Output the [X, Y] coordinate of the center of the cell containing the given text.  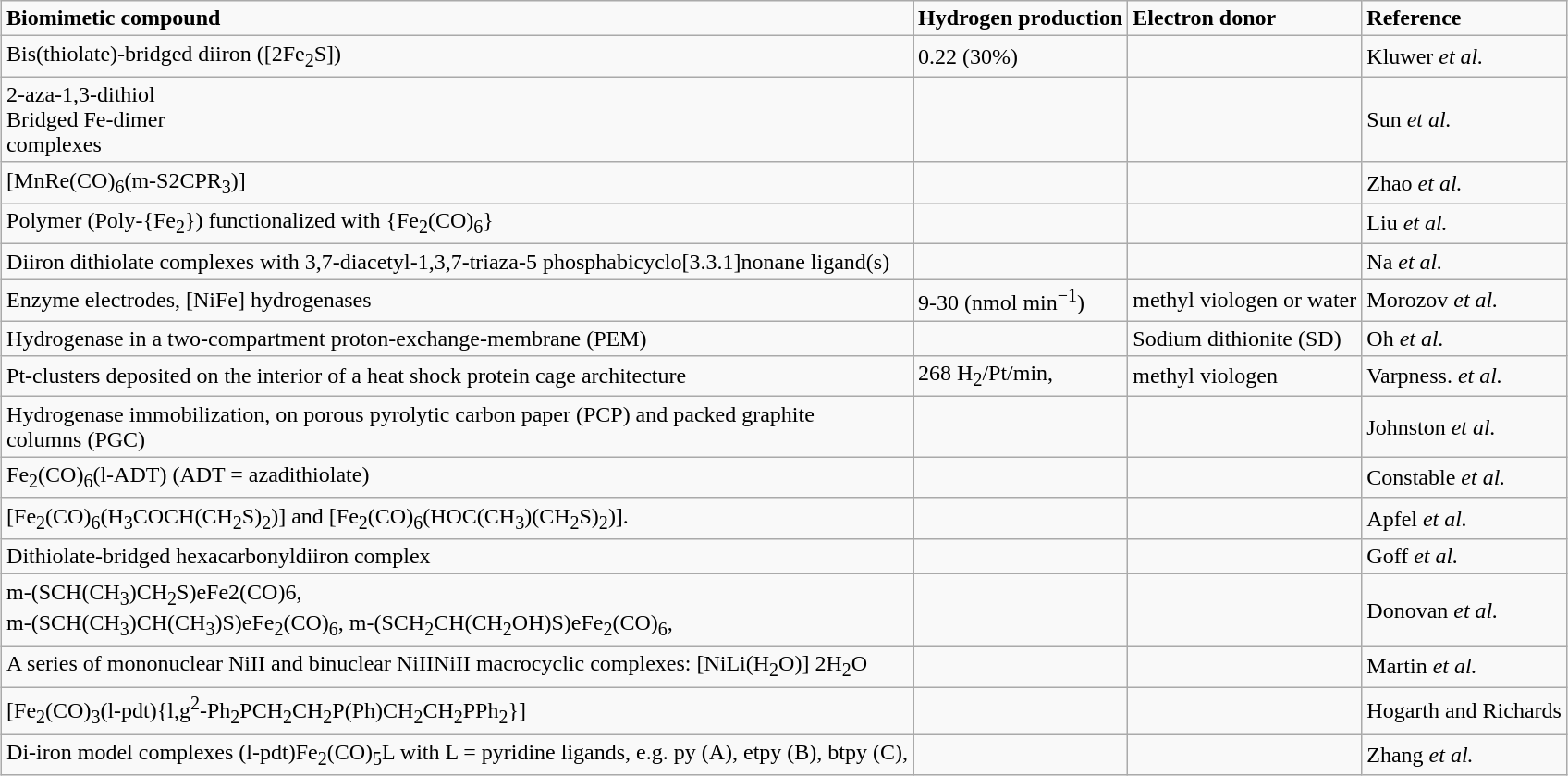
Pt-clusters deposited on the interior of a heat shock protein cage architecture [458, 376]
Constable et al. [1464, 477]
Kluwer et al. [1464, 56]
Hogarth and Richards [1464, 710]
Hydrogenase immobilization, on porous pyrolytic carbon paper (PCP) and packed graphitecolumns (PGC) [458, 427]
Polymer (Poly-{Fe2}) functionalized with {Fe2(CO)6} [458, 224]
2-aza-1,3-dithiolBridged Fe-dimercomplexes [458, 119]
Reference [1464, 18]
Donovan et al. [1464, 610]
9-30 (nmol min−1) [1021, 300]
Enzyme electrodes, [NiFe] hydrogenases [458, 300]
Hydrogen production [1021, 18]
Sun et al. [1464, 119]
[Fe2(CO)3(l-pdt){l,g2-Ph2PCH2CH2P(Ph)CH2CH2PPh2}] [458, 710]
Biomimetic compound [458, 18]
methyl viologen or water [1244, 300]
Di-iron model complexes (l-pdt)Fe2(CO)5L with L = pyridine ligands, e.g. py (A), etpy (B), btpy (C), [458, 755]
Hydrogenase in a two-compartment proton-exchange-membrane (PEM) [458, 339]
Fe2(CO)6(l-ADT) (ADT = azadithiolate) [458, 477]
Varpness. et al. [1464, 376]
[Fe2(CO)6(H3COCH(CH2S)2)] and [Fe2(CO)6(HOC(CH3)(CH2S)2)]. [458, 518]
268 H2/Pt/min, [1021, 376]
Electron donor [1244, 18]
Bis(thiolate)-bridged diiron ([2Fe2S]) [458, 56]
Oh et al. [1464, 339]
Apfel et al. [1464, 518]
A series of mononuclear NiII and binuclear NiIINiII macrocyclic complexes: [NiLi(H2O)] 2H2O [458, 666]
Zhao et al. [1464, 182]
Sodium dithionite (SD) [1244, 339]
Dithiolate-bridged hexacarbonyldiiron complex [458, 557]
Zhang et al. [1464, 755]
methyl viologen [1244, 376]
Johnston et al. [1464, 427]
[MnRe(CO)6(m-S2CPR3)] [458, 182]
Na et al. [1464, 262]
Goff et al. [1464, 557]
0.22 (30%) [1021, 56]
m-(SCH(CH3)CH2S)eFe2(CO)6,m-(SCH(CH3)CH(CH3)S)eFe2(CO)6, m-(SCH2CH(CH2OH)S)eFe2(CO)6, [458, 610]
Martin et al. [1464, 666]
Morozov et al. [1464, 300]
Liu et al. [1464, 224]
Diiron dithiolate complexes with 3,7-diacetyl-1,3,7-triaza-5 phosphabicyclo[3.3.1]nonane ligand(s) [458, 262]
